Provide the (X, Y) coordinate of the cell's center where the given text is located.  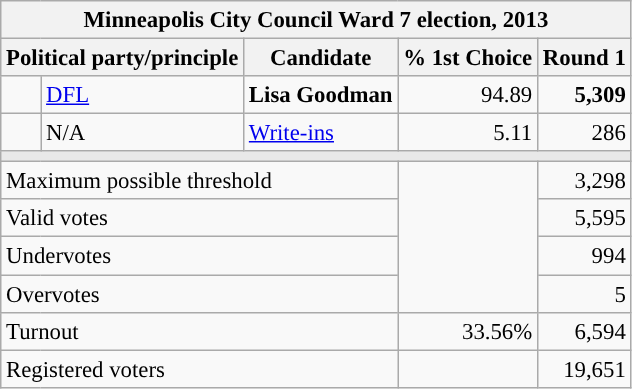
DFL (142, 95)
994 (585, 256)
19,651 (585, 369)
Political party/principle (122, 58)
286 (585, 133)
Overvotes (200, 294)
Lisa Goodman (321, 95)
3,298 (585, 181)
5.11 (468, 133)
Maximum possible threshold (200, 181)
N/A (142, 133)
Valid votes (200, 219)
Round 1 (585, 58)
5,595 (585, 219)
Candidate (321, 58)
5,309 (585, 95)
% 1st Choice (468, 58)
Undervotes (200, 256)
Minneapolis City Council Ward 7 election, 2013 (316, 20)
Registered voters (200, 369)
6,594 (585, 331)
94.89 (468, 95)
33.56% (468, 331)
5 (585, 294)
Turnout (200, 331)
Write-ins (321, 133)
